Find where the given text appears and provide that cell's center as [x, y] coordinate. 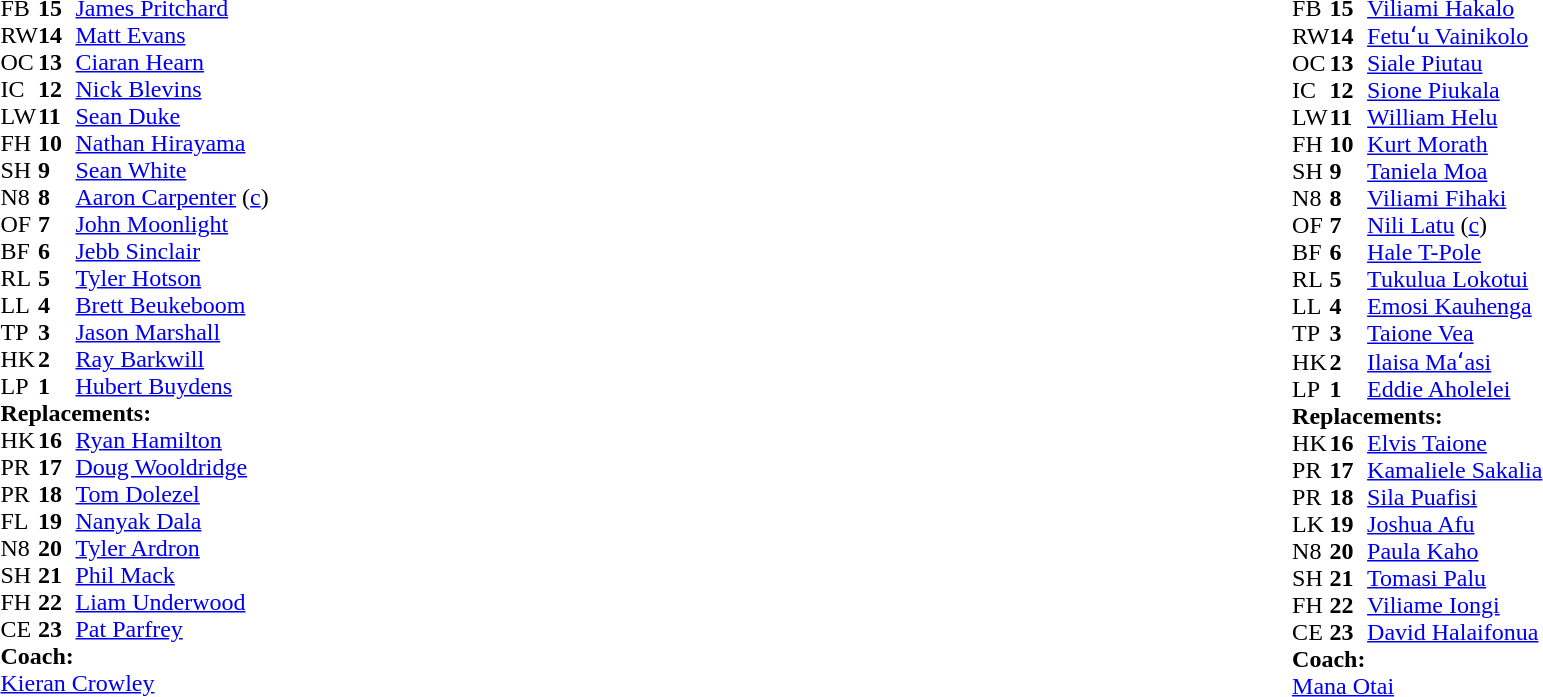
Elvis Taione [1454, 444]
Matt Evans [172, 36]
Hale T-Pole [1454, 252]
Nathan Hirayama [172, 144]
Liam Underwood [172, 602]
Hubert Buydens [172, 386]
William Helu [1454, 118]
Jason Marshall [172, 332]
Phil Mack [172, 576]
Tukulua Lokotui [1454, 280]
Tom Dolezel [172, 494]
Sila Puafisi [1454, 498]
Viliami Fihaki [1454, 198]
Siale Piutau [1454, 64]
Kamaliele Sakalia [1454, 470]
FL [19, 522]
Jebb Sinclair [172, 252]
Sean White [172, 170]
Tyler Ardron [172, 548]
Ryan Hamilton [172, 440]
Tyler Hotson [172, 278]
Viliame Iongi [1454, 606]
John Moonlight [172, 224]
Taione Vea [1454, 334]
Fetuʻu Vainikolo [1454, 36]
Brett Beukeboom [172, 306]
Pat Parfrey [172, 630]
Nanyak Dala [172, 522]
Doug Wooldridge [172, 468]
Sean Duke [172, 116]
Emosi Kauhenga [1454, 306]
Kurt Morath [1454, 144]
David Halaifonua [1454, 632]
Aaron Carpenter (c) [172, 198]
Eddie Aholelei [1454, 390]
Joshua Afu [1454, 524]
Tomasi Palu [1454, 578]
Ciaran Hearn [172, 62]
Paula Kaho [1454, 552]
Sione Piukala [1454, 90]
LK [1311, 524]
Kieran Crowley [134, 684]
Nili Latu (c) [1454, 226]
Nick Blevins [172, 90]
Ray Barkwill [172, 360]
Ilaisa Maʻasi [1454, 361]
Taniela Moa [1454, 172]
